Return the [x, y] coordinate for the center point of the cell that contains the specified text.  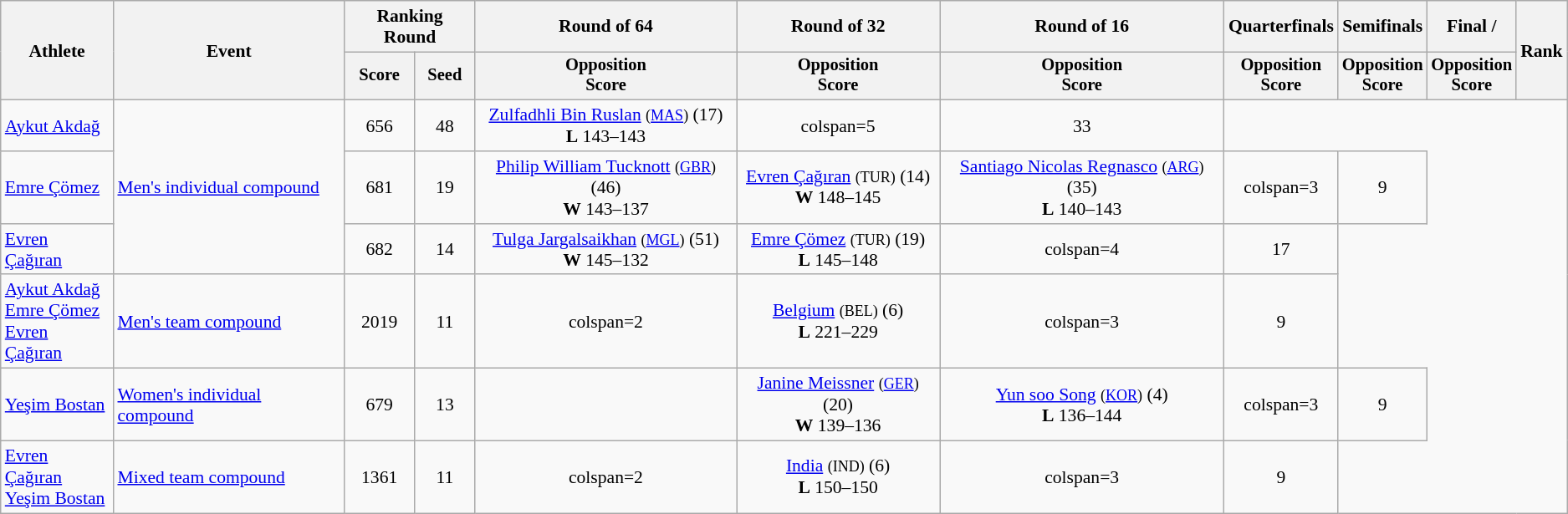
Evren Çağıran [57, 249]
Tulga Jargalsaikhan (MGL) (51) W 145–132 [605, 249]
Ranking Round [410, 27]
Quarterfinals [1281, 27]
Yun soo Song (KOR) (4) L 136–144 [1082, 405]
Event [228, 50]
679 [380, 405]
Mixed team compound [228, 478]
14 [445, 249]
Evren Çağıran (TUR) (14) W 148–145 [838, 187]
Score [380, 76]
19 [445, 187]
India (IND) (6) L 150–150 [838, 478]
Philip William Tucknott (GBR) (46) W 143–137 [605, 187]
33 [1082, 125]
17 [1281, 249]
Zulfadhli Bin Ruslan (MAS) (17) L 143–143 [605, 125]
Aykut Akdağ [57, 125]
Men's individual compound [228, 187]
Final / [1472, 27]
colspan=5 [838, 125]
Round of 32 [838, 27]
Aykut AkdağEmre ÇömezEvren Çağıran [57, 322]
Round of 64 [605, 27]
Round of 16 [1082, 27]
656 [380, 125]
Athlete [57, 50]
682 [380, 249]
Santiago Nicolas Regnasco (ARG) (35) L 140–143 [1082, 187]
Belgium (BEL) (6) L 221–229 [838, 322]
Men's team compound [228, 322]
Women's individual compound [228, 405]
48 [445, 125]
2019 [380, 322]
Yeşim Bostan [57, 405]
colspan=4 [1082, 249]
Emre Çömez [57, 187]
Semifinals [1383, 27]
Seed [445, 76]
Emre Çömez (TUR) (19) L 145–148 [838, 249]
Janine Meissner (GER) (20) W 139–136 [838, 405]
Evren ÇağıranYeşim Bostan [57, 478]
Rank [1542, 50]
681 [380, 187]
1361 [380, 478]
13 [445, 405]
